For the text-containing cell, return its midpoint in (x, y) coordinate format. 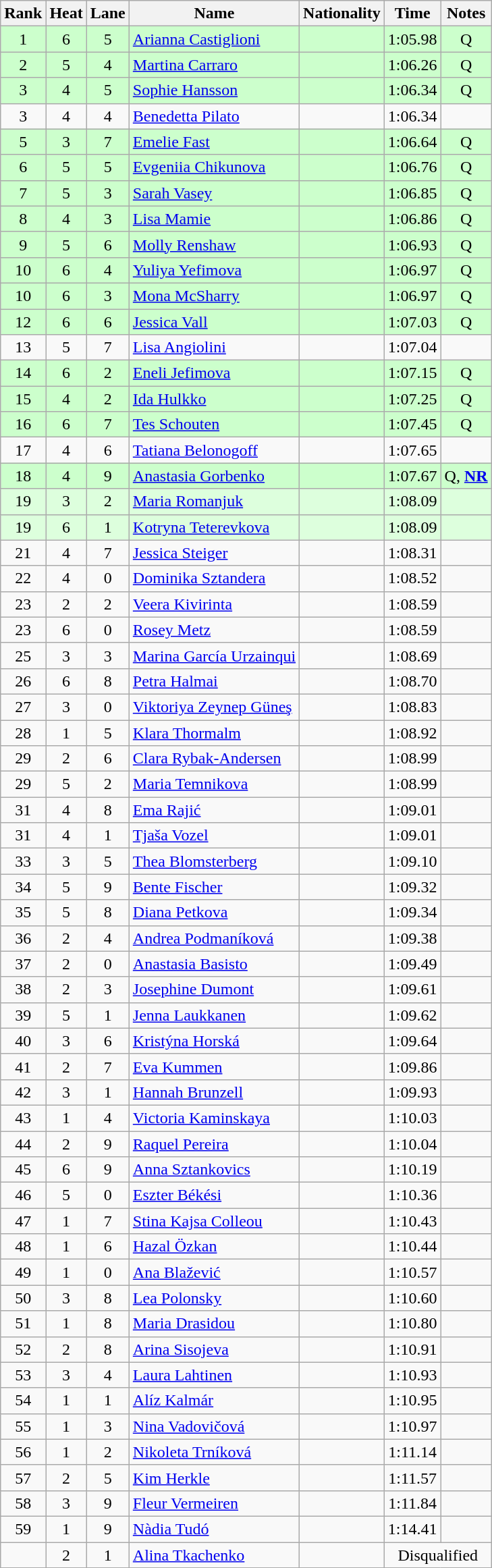
1:10.57 (412, 1272)
42 (23, 1092)
Rosey Metz (214, 630)
Jenna Laukkanen (214, 1015)
36 (23, 938)
1:09.38 (412, 938)
Q, NR (466, 476)
1:10.04 (412, 1144)
1:11.14 (412, 1452)
1:06.93 (412, 244)
1:10.43 (412, 1221)
Lisa Mamie (214, 219)
22 (23, 578)
Eneli Jefimova (214, 373)
1:10.03 (412, 1118)
Tjaša Vozel (214, 836)
Jessica Steiger (214, 553)
1:11.84 (412, 1503)
57 (23, 1478)
59 (23, 1529)
46 (23, 1195)
1:09.34 (412, 913)
1:10.80 (412, 1324)
1:08.69 (412, 655)
1:06.85 (412, 193)
Alina Tkachenko (214, 1555)
1:07.03 (412, 322)
41 (23, 1066)
48 (23, 1247)
58 (23, 1503)
Ema Rajić (214, 810)
27 (23, 707)
Fleur Vermeiren (214, 1503)
1:11.57 (412, 1478)
Benedetta Pilato (214, 116)
Martina Carraro (214, 65)
Rank (23, 13)
Victoria Kaminskaya (214, 1118)
1:08.70 (412, 681)
Diana Petkova (214, 913)
15 (23, 399)
Nationality (342, 13)
40 (23, 1041)
Maria Romanjuk (214, 502)
Tatiana Belonogoff (214, 450)
Klara Thormalm (214, 732)
56 (23, 1452)
1:09.49 (412, 964)
Marina García Urzainqui (214, 655)
Veera Kivirinta (214, 604)
43 (23, 1118)
Arina Sisojeva (214, 1349)
1:09.93 (412, 1092)
Laura Lahtinen (214, 1375)
Yuliya Yefimova (214, 270)
14 (23, 373)
Ana Blažević (214, 1272)
1:09.10 (412, 861)
Nàdia Tudó (214, 1529)
1:09.62 (412, 1015)
1:10.93 (412, 1375)
Time (412, 13)
33 (23, 861)
52 (23, 1349)
Raquel Pereira (214, 1144)
Maria Drasidou (214, 1324)
Viktoriya Zeynep Güneş (214, 707)
1:06.76 (412, 167)
Stina Kajsa Colleou (214, 1221)
Name (214, 13)
Evgeniia Chikunova (214, 167)
1:10.91 (412, 1349)
Eszter Békési (214, 1195)
Lisa Angiolini (214, 348)
55 (23, 1426)
Petra Halmai (214, 681)
Clara Rybak-Andersen (214, 759)
Hazal Özkan (214, 1247)
Hannah Brunzell (214, 1092)
Mona McSharry (214, 296)
1:07.65 (412, 450)
37 (23, 964)
Disqualified (437, 1555)
Notes (466, 13)
Sarah Vasey (214, 193)
1:09.64 (412, 1041)
1:06.26 (412, 65)
Lane (108, 13)
47 (23, 1221)
1:07.25 (412, 399)
Heat (66, 13)
1:08.31 (412, 553)
Anastasia Gorbenko (214, 476)
45 (23, 1170)
50 (23, 1298)
1:08.83 (412, 707)
26 (23, 681)
44 (23, 1144)
35 (23, 913)
39 (23, 1015)
1:07.04 (412, 348)
Kristýna Horská (214, 1041)
Anna Sztankovics (214, 1170)
Eva Kummen (214, 1066)
Josephine Dumont (214, 990)
21 (23, 553)
Dominika Sztandera (214, 578)
Jessica Vall (214, 322)
1:05.98 (412, 39)
Tes Schouten (214, 425)
13 (23, 348)
Kotryna Teterevkova (214, 527)
Arianna Castiglioni (214, 39)
1:08.52 (412, 578)
38 (23, 990)
Nina Vadovičová (214, 1426)
51 (23, 1324)
18 (23, 476)
Alíz Kalmár (214, 1401)
Emelie Fast (214, 142)
1:10.44 (412, 1247)
Andrea Podmaníková (214, 938)
Molly Renshaw (214, 244)
1:14.41 (412, 1529)
1:10.19 (412, 1170)
1:09.32 (412, 887)
1:10.36 (412, 1195)
34 (23, 887)
1:08.92 (412, 732)
1:06.64 (412, 142)
Sophie Hansson (214, 90)
53 (23, 1375)
12 (23, 322)
Bente Fischer (214, 887)
1:10.97 (412, 1426)
1:09.86 (412, 1066)
1:10.60 (412, 1298)
Kim Herkle (214, 1478)
28 (23, 732)
Thea Blomsterberg (214, 861)
Nikoleta Trníková (214, 1452)
1:07.15 (412, 373)
1:09.61 (412, 990)
Ida Hulkko (214, 399)
16 (23, 425)
49 (23, 1272)
1:10.95 (412, 1401)
54 (23, 1401)
Lea Polonsky (214, 1298)
1:07.67 (412, 476)
25 (23, 655)
Maria Temnikova (214, 784)
Anastasia Basisto (214, 964)
1:07.45 (412, 425)
17 (23, 450)
1:06.86 (412, 219)
